Find where the given text appears and provide that cell's center as [x, y] coordinate. 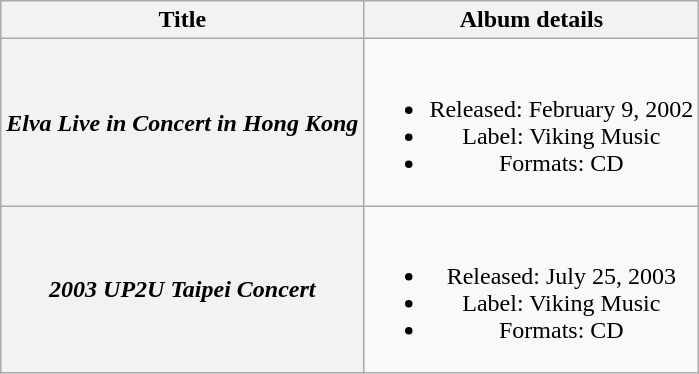
Album details [532, 20]
Released: July 25, 2003Label: Viking MusicFormats: CD [532, 290]
Title [182, 20]
2003 UP2U Taipei Concert [182, 290]
Released: February 9, 2002Label: Viking MusicFormats: CD [532, 122]
Elva Live in Concert in Hong Kong [182, 122]
